Pinpoint the cell where the given text exists, returning its [X, Y] midpoint coordinate. 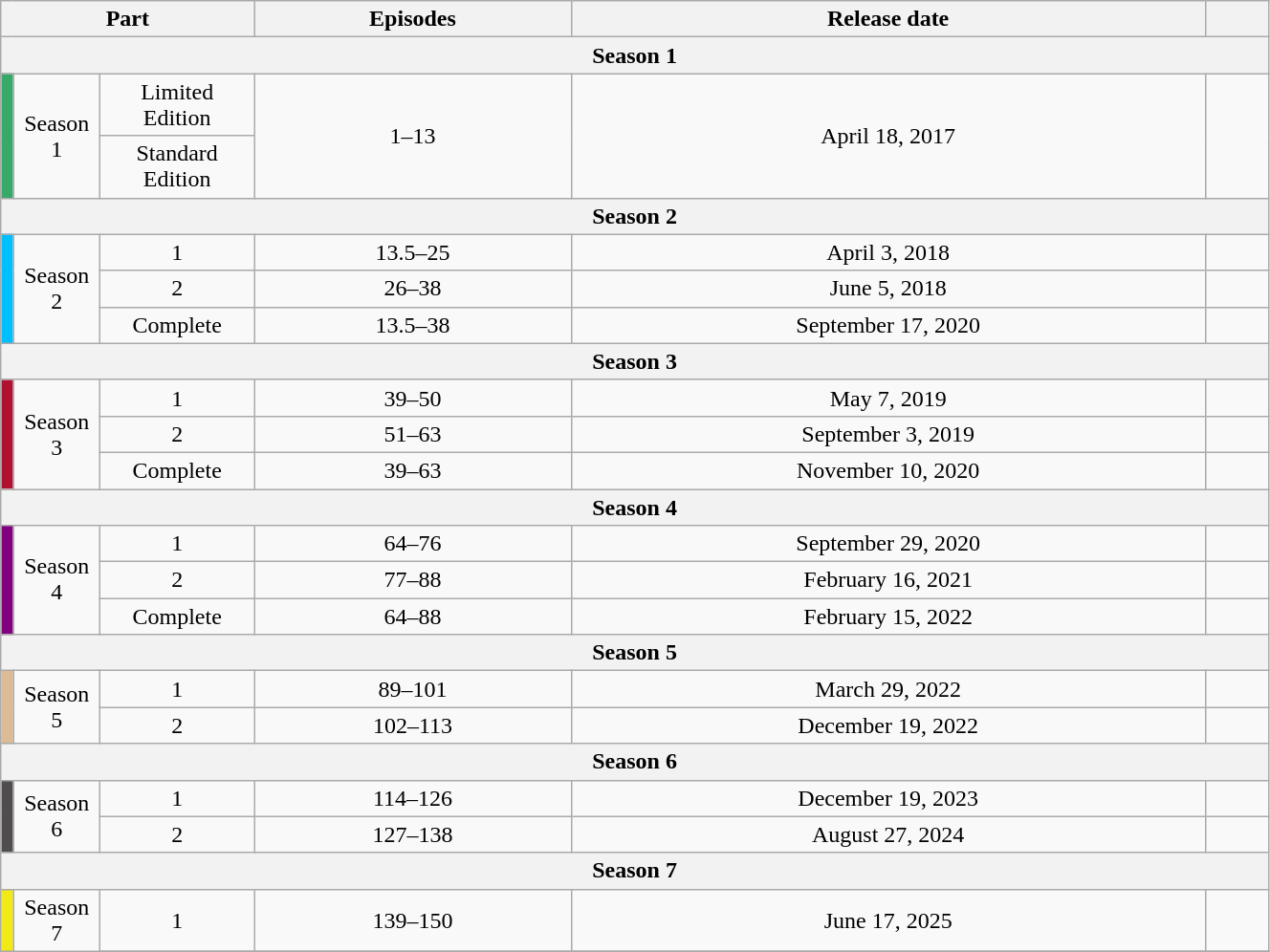
1–13 [413, 136]
39–63 [413, 470]
December 19, 2023 [887, 798]
August 27, 2024 [887, 834]
June 5, 2018 [887, 289]
May 7, 2019 [887, 398]
102–113 [413, 725]
64–76 [413, 544]
Limited Edition [176, 105]
26–38 [413, 289]
39–50 [413, 398]
April 3, 2018 [887, 252]
Part [128, 19]
September 29, 2020 [887, 544]
139–150 [413, 920]
127–138 [413, 834]
February 15, 2022 [887, 617]
September 3, 2019 [887, 434]
November 10, 2020 [887, 470]
Episodes [413, 19]
June 17, 2025 [887, 920]
March 29, 2022 [887, 689]
Release date [887, 19]
December 19, 2022 [887, 725]
64–88 [413, 617]
13.5–25 [413, 252]
September 17, 2020 [887, 325]
77–88 [413, 580]
51–63 [413, 434]
114–126 [413, 798]
April 18, 2017 [887, 136]
13.5–38 [413, 325]
February 16, 2021 [887, 580]
Standard Edition [176, 166]
89–101 [413, 689]
